Extract the (X, Y) coordinate from the center of the cell holding the provided text.  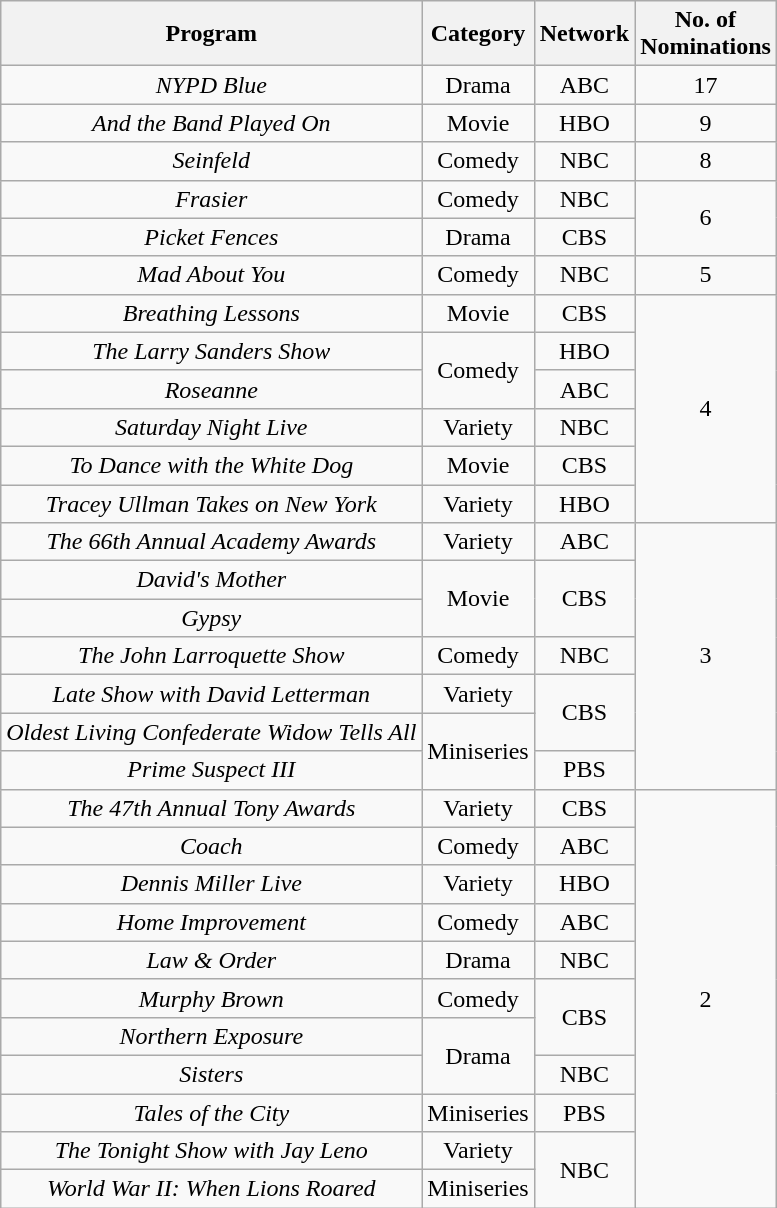
Late Show with David Letterman (212, 694)
Tracey Ullman Takes on New York (212, 503)
Oldest Living Confederate Widow Tells All (212, 732)
6 (706, 218)
Sisters (212, 1074)
Network (584, 34)
The 66th Annual Academy Awards (212, 542)
Picket Fences (212, 237)
Seinfeld (212, 161)
4 (706, 408)
Northern Exposure (212, 1036)
The John Larroquette Show (212, 656)
The 47th Annual Tony Awards (212, 808)
The Tonight Show with Jay Leno (212, 1151)
Program (212, 34)
8 (706, 161)
Murphy Brown (212, 998)
David's Mother (212, 580)
Tales of the City (212, 1113)
NYPD Blue (212, 85)
9 (706, 123)
Mad About You (212, 275)
To Dance with the White Dog (212, 465)
Home Improvement (212, 922)
And the Band Played On (212, 123)
Category (478, 34)
Prime Suspect III (212, 770)
The Larry Sanders Show (212, 351)
5 (706, 275)
Roseanne (212, 389)
No. ofNominations (706, 34)
Law & Order (212, 960)
World War II: When Lions Roared (212, 1189)
Gypsy (212, 618)
Frasier (212, 199)
Saturday Night Live (212, 427)
Dennis Miller Live (212, 884)
3 (706, 656)
17 (706, 85)
2 (706, 998)
Breathing Lessons (212, 313)
Coach (212, 846)
